Locate the cell with the specified text and output its (x, y) center coordinate. 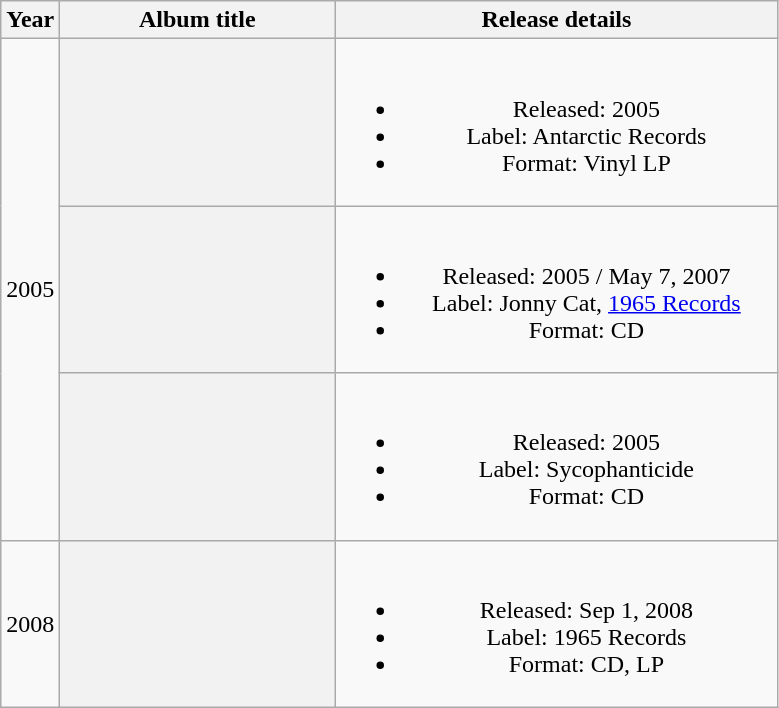
Year (30, 20)
Released: 2005Label: Antarctic RecordsFormat: Vinyl LP (556, 122)
2008 (30, 624)
2005 (30, 290)
Release details (556, 20)
Released: Sep 1, 2008Label: 1965 RecordsFormat: CD, LP (556, 624)
Released: 2005Label: SycophanticideFormat: CD (556, 456)
Album title (198, 20)
Released: 2005 / May 7, 2007Label: Jonny Cat, 1965 RecordsFormat: CD (556, 290)
